Return the (X, Y) coordinate for the center point of the cell that contains the specified text.  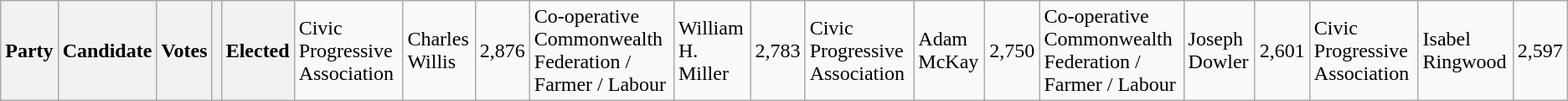
Isabel Ringwood (1466, 50)
2,597 (1540, 50)
Charles Willis (439, 50)
2,601 (1282, 50)
2,783 (777, 50)
2,750 (1012, 50)
Joseph Dowler (1220, 50)
William H. Miller (712, 50)
Votes (184, 50)
Candidate (107, 50)
Party (29, 50)
Elected (258, 50)
Adam McKay (950, 50)
2,876 (503, 50)
